Scan for the cell matching the given text and deliver its [x, y] coordinate at center. 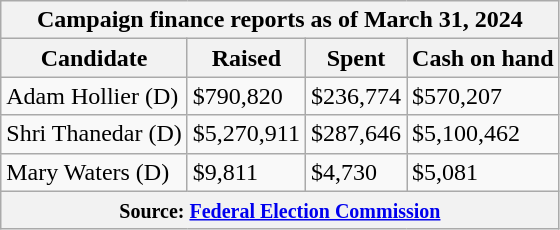
Source: Federal Election Commission [280, 210]
$5,081 [483, 172]
$790,820 [246, 96]
Raised [246, 58]
$4,730 [356, 172]
$287,646 [356, 134]
Shri Thanedar (D) [94, 134]
$236,774 [356, 96]
Cash on hand [483, 58]
$5,100,462 [483, 134]
Candidate [94, 58]
$570,207 [483, 96]
Mary Waters (D) [94, 172]
$9,811 [246, 172]
Campaign finance reports as of March 31, 2024 [280, 20]
Spent [356, 58]
$5,270,911 [246, 134]
Adam Hollier (D) [94, 96]
